Pinpoint the cell where the given text exists, returning its (X, Y) midpoint coordinate. 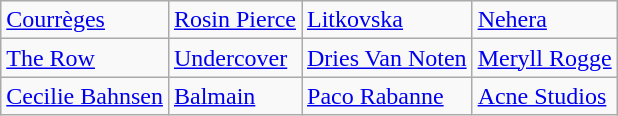
Litkovska (388, 20)
Meryll Rogge (544, 58)
Dries Van Noten (388, 58)
Paco Rabanne (388, 96)
Courrèges (85, 20)
Rosin Pierce (234, 20)
Acne Studios (544, 96)
The Row (85, 58)
Undercover (234, 58)
Nehera (544, 20)
Cecilie Bahnsen (85, 96)
Balmain (234, 96)
